Extract the (x, y) coordinate from the center of the cell holding the provided text.  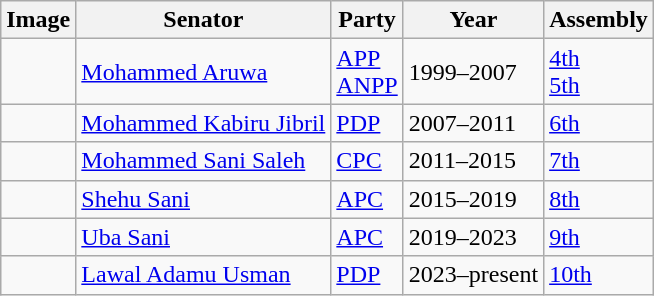
Party (367, 20)
Mohammed Sani Saleh (204, 161)
Mohammed Aruwa (204, 72)
Image (38, 20)
APP ANPP (367, 72)
10th (599, 275)
Mohammed Kabiru Jibril (204, 123)
Uba Sani (204, 237)
1999–2007 (473, 72)
Shehu Sani (204, 199)
Lawal Adamu Usman (204, 275)
8th (599, 199)
9th (599, 237)
CPC (367, 161)
Assembly (599, 20)
Year (473, 20)
6th (599, 123)
7th (599, 161)
4th 5th (599, 72)
Senator (204, 20)
2015–2019 (473, 199)
2011–2015 (473, 161)
2023–present (473, 275)
2019–2023 (473, 237)
2007–2011 (473, 123)
